For the text-containing cell, return its midpoint in (x, y) coordinate format. 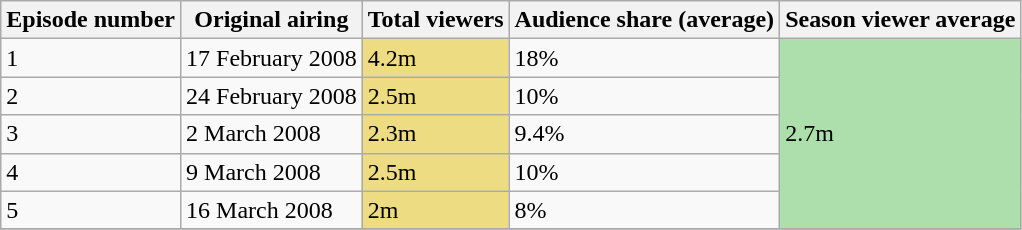
16 March 2008 (272, 210)
Total viewers (436, 20)
2 March 2008 (272, 134)
17 February 2008 (272, 58)
18% (644, 58)
4.2m (436, 58)
Original airing (272, 20)
2.3m (436, 134)
2m (436, 210)
3 (91, 134)
2 (91, 96)
8% (644, 210)
Audience share (average) (644, 20)
Episode number (91, 20)
9 March 2008 (272, 172)
9.4% (644, 134)
2.7m (900, 134)
5 (91, 210)
4 (91, 172)
24 February 2008 (272, 96)
Season viewer average (900, 20)
1 (91, 58)
